Pinpoint the cell where the given text exists, returning its (x, y) midpoint coordinate. 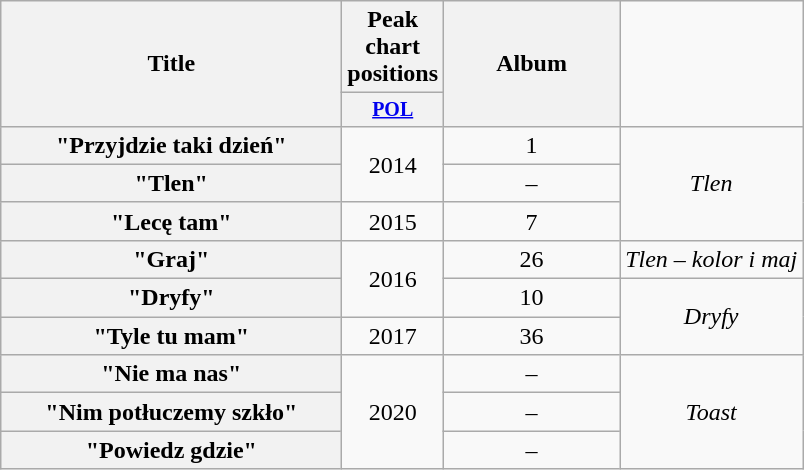
"Graj" (172, 259)
2016 (393, 278)
1 (532, 145)
"Tlen" (172, 183)
"Dryfy" (172, 298)
Album (532, 64)
"Tyle tu mam" (172, 336)
36 (532, 336)
Tlen – kolor i maj (712, 259)
"Przyjdzie taki dzień" (172, 145)
7 (532, 221)
"Lecę tam" (172, 221)
Toast (712, 412)
2015 (393, 221)
Dryfy (712, 317)
2020 (393, 412)
2017 (393, 336)
Title (172, 64)
POL (393, 110)
2014 (393, 164)
10 (532, 298)
"Powiedz gdzie" (172, 450)
Peak chart positions (393, 47)
"Nim potłuczemy szkło" (172, 412)
"Nie ma nas" (172, 374)
26 (532, 259)
Tlen (712, 183)
